Detect which cell encompasses the target text, then output its (x, y) center coordinate. 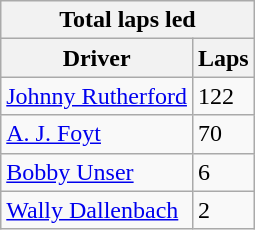
122 (223, 96)
Total laps led (128, 20)
6 (223, 172)
Wally Dallenbach (97, 210)
A. J. Foyt (97, 134)
2 (223, 210)
Laps (223, 58)
Bobby Unser (97, 172)
70 (223, 134)
Johnny Rutherford (97, 96)
Driver (97, 58)
